Locate the cell with the specified text and output its [x, y] center coordinate. 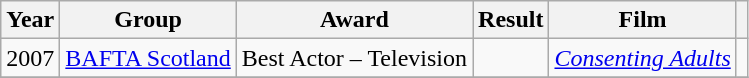
Year [30, 20]
Award [354, 20]
Film [642, 20]
BAFTA Scotland [148, 58]
Best Actor – Television [354, 58]
Result [511, 20]
Consenting Adults [642, 58]
2007 [30, 58]
Group [148, 20]
